Determine the [X, Y] coordinate at the center of the cell enclosing the given text.  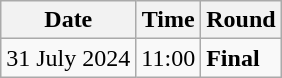
Time [168, 20]
Final [241, 58]
11:00 [168, 58]
31 July 2024 [68, 58]
Round [241, 20]
Date [68, 20]
